Pinpoint the cell where the given text exists, returning its (x, y) midpoint coordinate. 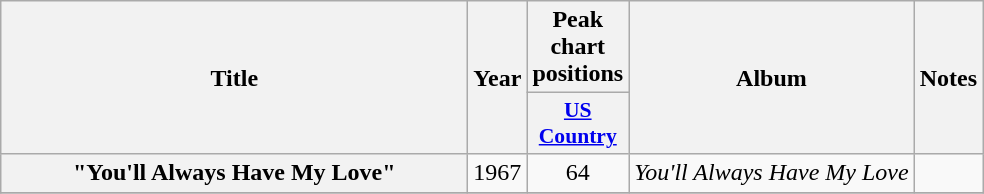
Notes (948, 78)
"You'll Always Have My Love" (234, 173)
64 (578, 173)
USCountry (578, 124)
Title (234, 78)
Peakchartpositions (578, 47)
Album (772, 78)
You'll Always Have My Love (772, 173)
Year (498, 78)
1967 (498, 173)
